Output the [x, y] coordinate of the center of the cell containing the given text.  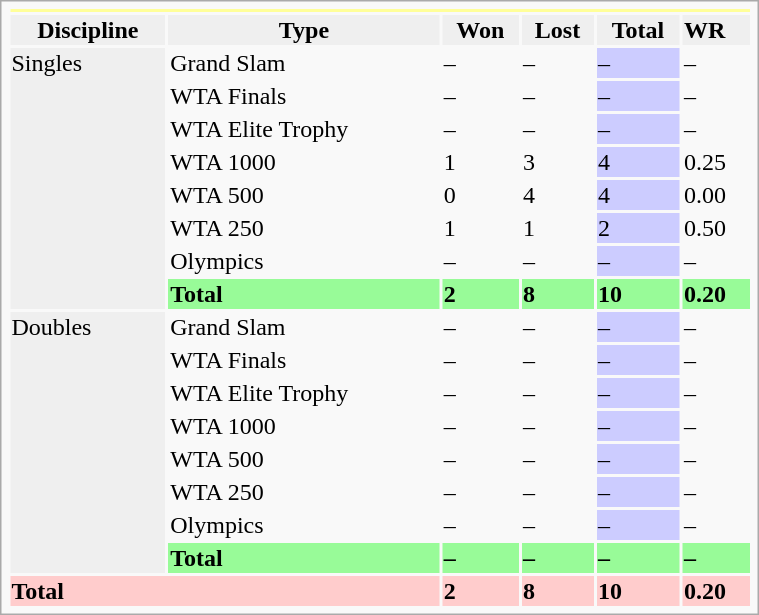
Type [304, 30]
0.25 [716, 162]
0.50 [716, 228]
Singles [88, 178]
0.00 [716, 195]
Doubles [88, 442]
Lost [557, 30]
3 [557, 162]
Won [480, 30]
Discipline [88, 30]
WR [716, 30]
0 [480, 195]
